Detect which cell encompasses the target text, then output its [x, y] center coordinate. 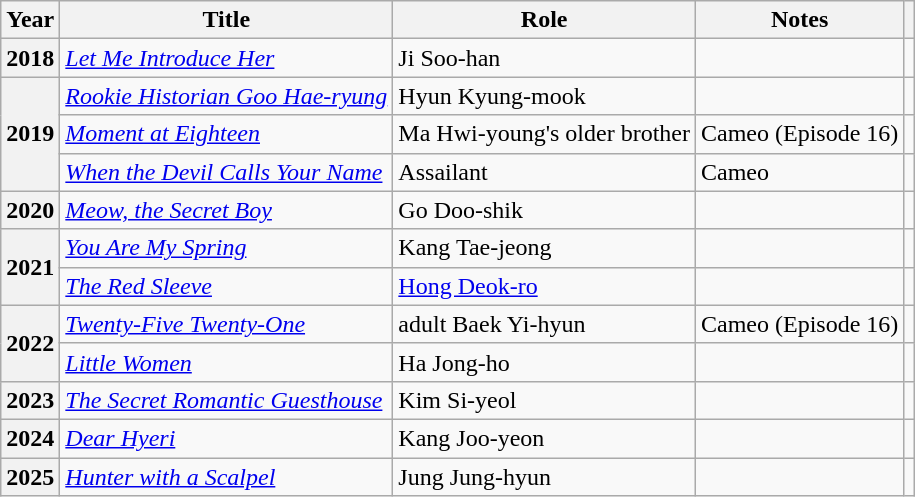
Assailant [544, 172]
Rookie Historian Goo Hae-ryung [226, 96]
2020 [30, 210]
Go Doo-shik [544, 210]
Ji Soo-han [544, 58]
Year [30, 20]
Role [544, 20]
Cameo [800, 172]
You Are My Spring [226, 248]
Ma Hwi-young's older brother [544, 134]
Hong Deok-ro [544, 286]
2023 [30, 400]
Title [226, 20]
The Secret Romantic Guesthouse [226, 400]
2021 [30, 267]
Hunter with a Scalpel [226, 477]
Little Women [226, 362]
The Red Sleeve [226, 286]
When the Devil Calls Your Name [226, 172]
Kim Si-yeol [544, 400]
Moment at Eighteen [226, 134]
Twenty-Five Twenty-One [226, 324]
2024 [30, 438]
Dear Hyeri [226, 438]
Ha Jong-ho [544, 362]
Hyun Kyung-mook [544, 96]
Let Me Introduce Her [226, 58]
2022 [30, 343]
2018 [30, 58]
Kang Tae-jeong [544, 248]
2025 [30, 477]
adult Baek Yi-hyun [544, 324]
Kang Joo-yeon [544, 438]
2019 [30, 134]
Notes [800, 20]
Jung Jung-hyun [544, 477]
Meow, the Secret Boy [226, 210]
